From the cell containing the given text, extract its center point as [X, Y] coordinate. 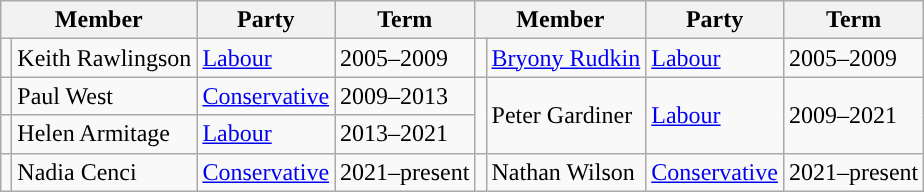
Bryony Rudkin [566, 58]
2009–2021 [853, 115]
Peter Gardiner [566, 115]
Keith Rawlingson [104, 58]
Helen Armitage [104, 134]
2013–2021 [405, 134]
Paul West [104, 96]
Nathan Wilson [566, 172]
2009–2013 [405, 96]
Nadia Cenci [104, 172]
